Detect which cell encompasses the target text, then output its [x, y] center coordinate. 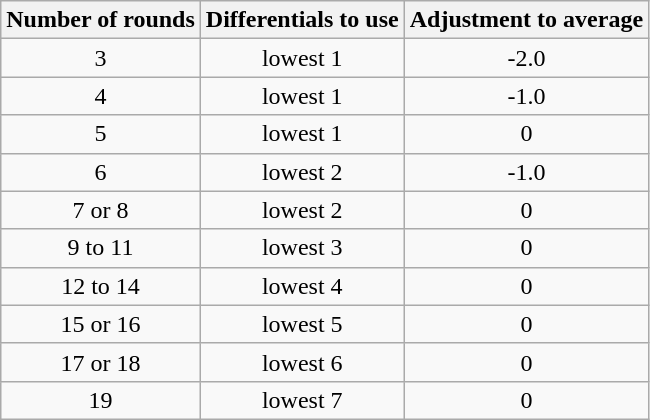
4 [101, 96]
lowest 5 [302, 324]
lowest 7 [302, 400]
lowest 3 [302, 248]
3 [101, 58]
-2.0 [526, 58]
6 [101, 172]
lowest 4 [302, 286]
7 or 8 [101, 210]
12 to 14 [101, 286]
5 [101, 134]
19 [101, 400]
9 to 11 [101, 248]
Adjustment to average [526, 20]
17 or 18 [101, 362]
15 or 16 [101, 324]
lowest 6 [302, 362]
Number of rounds [101, 20]
Differentials to use [302, 20]
